Identify which cell holds the provided text, then report its [x, y] central coordinate. 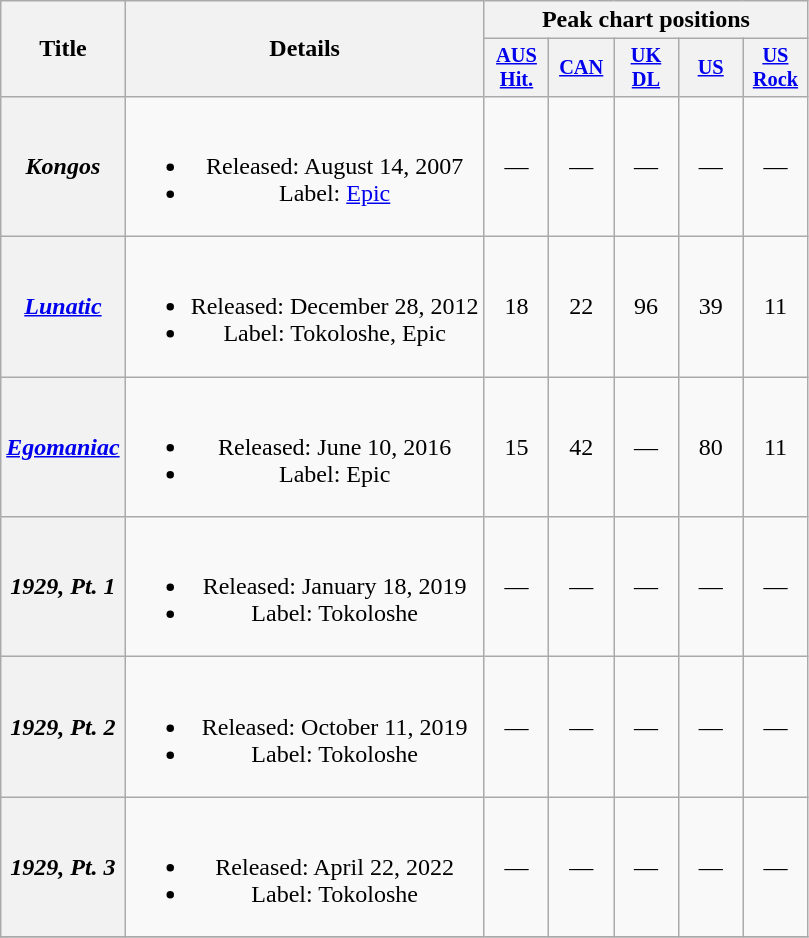
1929, Pt. 2 [63, 727]
US [710, 68]
80 [710, 447]
Released: January 18, 2019Label: Tokoloshe [304, 587]
USRock [776, 68]
96 [646, 307]
22 [582, 307]
Peak chart positions [646, 20]
Details [304, 49]
Released: October 11, 2019Label: Tokoloshe [304, 727]
UKDL [646, 68]
42 [582, 447]
CAN [582, 68]
Released: December 28, 2012Label: Tokoloshe, Epic [304, 307]
Released: June 10, 2016Label: Epic [304, 447]
1929, Pt. 1 [63, 587]
39 [710, 307]
18 [516, 307]
Lunatic [63, 307]
15 [516, 447]
Released: April 22, 2022Label: Tokoloshe [304, 867]
1929, Pt. 3 [63, 867]
AUSHit. [516, 68]
Title [63, 49]
Egomaniac [63, 447]
Kongos [63, 166]
Released: August 14, 2007Label: Epic [304, 166]
